From the cell containing the given text, extract its center point as [x, y] coordinate. 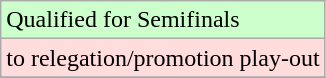
to relegation/promotion play-out [163, 58]
Qualified for Semifinals [163, 20]
